Output the (X, Y) coordinate of the center of the cell containing the given text.  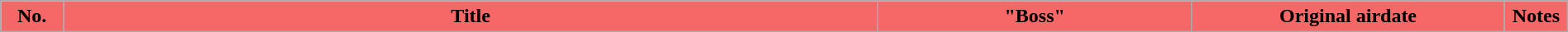
"Boss" (1035, 16)
Original airdate (1348, 16)
Title (471, 16)
No. (32, 16)
Notes (1536, 16)
